Locate the cell with the specified text and output its [x, y] center coordinate. 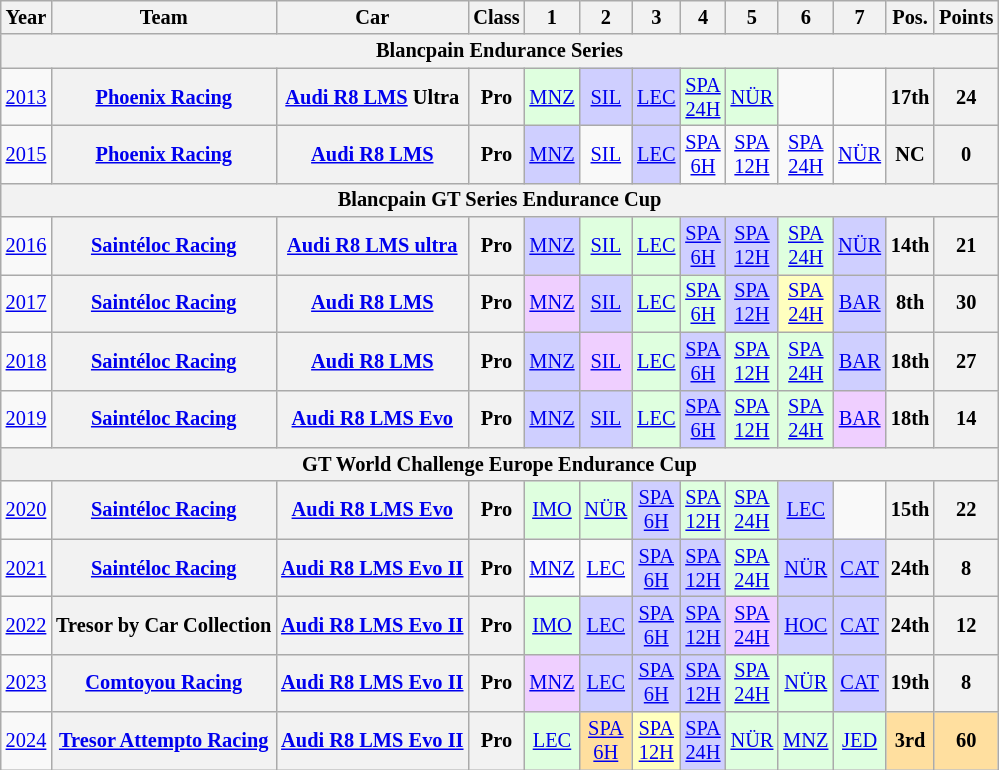
Car [372, 17]
Audi R8 LMS Ultra [372, 97]
Tresor by Car Collection [164, 625]
GT World Challenge Europe Endurance Cup [500, 464]
JED [860, 741]
Year [26, 17]
Team [164, 17]
HOC [806, 625]
Class [496, 17]
3 [656, 17]
2019 [26, 419]
Audi R8 LMS ultra [372, 246]
Blancpain Endurance Series [500, 51]
12 [966, 625]
14 [966, 419]
27 [966, 361]
2016 [26, 246]
14th [910, 246]
4 [702, 17]
21 [966, 246]
2013 [26, 97]
17th [910, 97]
8th [910, 303]
Points [966, 17]
22 [966, 510]
2018 [26, 361]
15th [910, 510]
Comtoyou Racing [164, 683]
5 [752, 17]
60 [966, 741]
2024 [26, 741]
1 [552, 17]
19th [910, 683]
Pos. [910, 17]
2015 [26, 154]
2 [606, 17]
Tresor Attempto Racing [164, 741]
0 [966, 154]
30 [966, 303]
2023 [26, 683]
3rd [910, 741]
2021 [26, 568]
7 [860, 17]
Blancpain GT Series Endurance Cup [500, 200]
6 [806, 17]
2022 [26, 625]
2020 [26, 510]
24 [966, 97]
NC [910, 154]
2017 [26, 303]
